Return [x, y] of the center of cell containing provided text 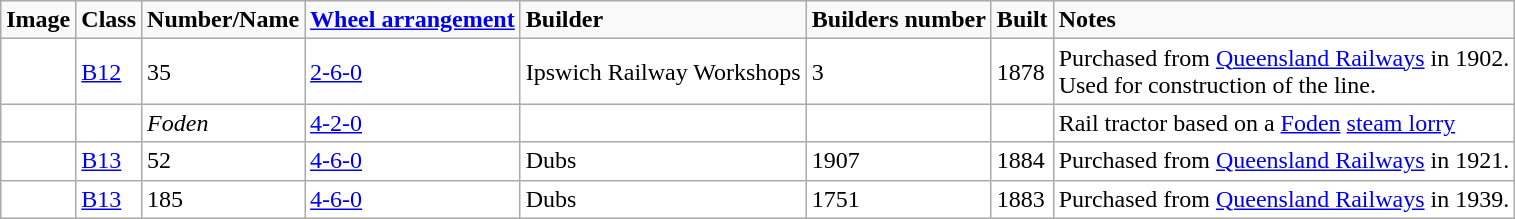
35 [224, 72]
1907 [898, 161]
Ipswich Railway Workshops [663, 72]
Class [109, 20]
52 [224, 161]
Image [38, 20]
2-6-0 [413, 72]
Built [1022, 20]
1751 [898, 199]
B12 [109, 72]
1883 [1022, 199]
4-2-0 [413, 123]
Builder [663, 20]
Purchased from Queensland Railways in 1921. [1284, 161]
Purchased from Queensland Railways in 1939. [1284, 199]
Rail tractor based on a Foden steam lorry [1284, 123]
1878 [1022, 72]
Builders number [898, 20]
185 [224, 199]
Wheel arrangement [413, 20]
1884 [1022, 161]
Foden [224, 123]
3 [898, 72]
Notes [1284, 20]
Number/Name [224, 20]
Purchased from Queensland Railways in 1902.Used for construction of the line. [1284, 72]
